Return (x, y) of the center of cell containing provided text 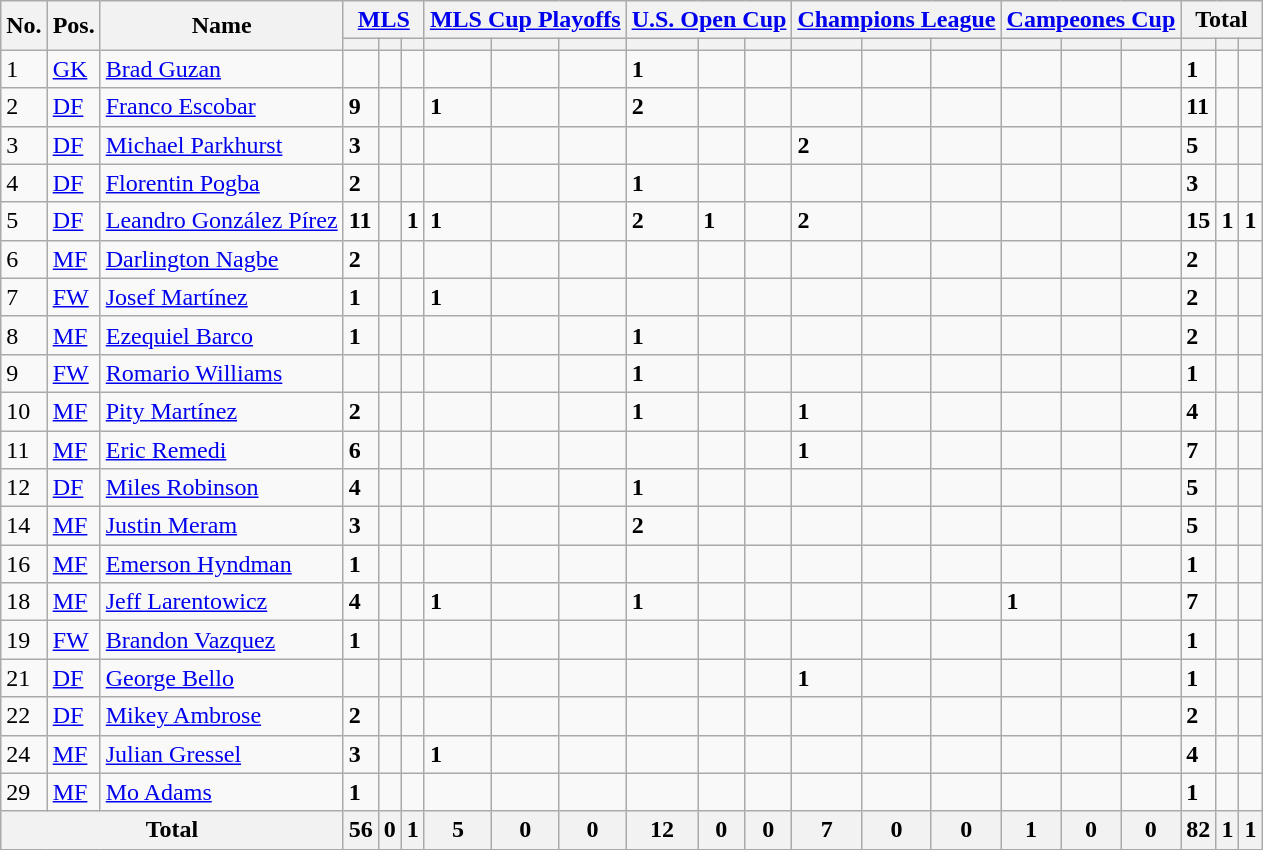
Romario Williams (222, 373)
Josef Martínez (222, 297)
Pos. (74, 26)
Eric Remedi (222, 449)
Darlington Nagbe (222, 259)
Franco Escobar (222, 107)
MLS Cup Playoffs (525, 20)
Emerson Hyndman (222, 564)
19 (24, 640)
Brad Guzan (222, 69)
15 (1198, 221)
Brandon Vazquez (222, 640)
U.S. Open Cup (709, 20)
Leandro González Pírez (222, 221)
16 (24, 564)
56 (360, 830)
Pity Martínez (222, 411)
Name (222, 26)
14 (24, 526)
Mo Adams (222, 792)
Miles Robinson (222, 488)
29 (24, 792)
Mikey Ambrose (222, 716)
18 (24, 602)
Champions League (896, 20)
Michael Parkhurst (222, 145)
MLS (384, 20)
Jeff Larentowicz (222, 602)
Justin Meram (222, 526)
Julian Gressel (222, 754)
No. (24, 26)
10 (24, 411)
82 (1198, 830)
Florentin Pogba (222, 183)
24 (24, 754)
21 (24, 678)
Ezequiel Barco (222, 335)
George Bello (222, 678)
Campeones Cup (1091, 20)
22 (24, 716)
GK (74, 69)
8 (24, 335)
